Locate the cell with the specified text and output its (x, y) center coordinate. 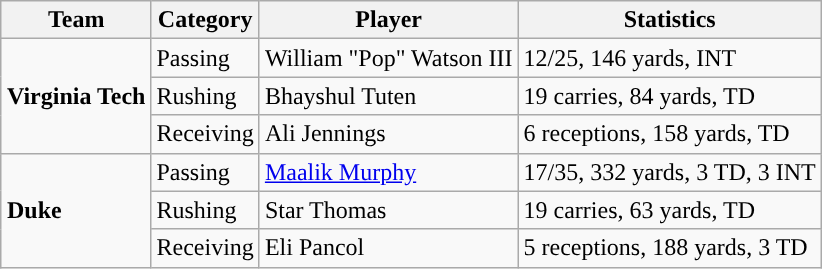
5 receptions, 188 yards, 3 TD (670, 248)
William "Pop" Watson III (388, 58)
Team (76, 20)
Statistics (670, 20)
Maalik Murphy (388, 172)
Bhayshul Tuten (388, 96)
Player (388, 20)
Ali Jennings (388, 134)
19 carries, 63 yards, TD (670, 210)
Duke (76, 210)
17/35, 332 yards, 3 TD, 3 INT (670, 172)
Virginia Tech (76, 96)
Star Thomas (388, 210)
12/25, 146 yards, INT (670, 58)
6 receptions, 158 yards, TD (670, 134)
19 carries, 84 yards, TD (670, 96)
Eli Pancol (388, 248)
Category (205, 20)
